Pinpoint the cell where the given text exists, returning its [X, Y] midpoint coordinate. 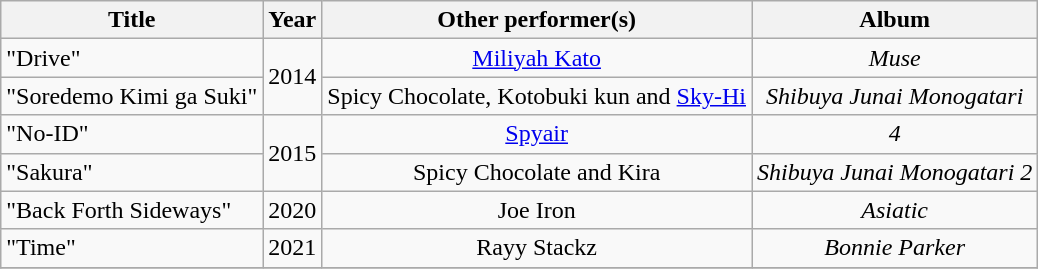
Album [895, 20]
4 [895, 134]
"Back Forth Sideways" [132, 210]
"No-ID" [132, 134]
Asiatic [895, 210]
Muse [895, 58]
2020 [292, 210]
Title [132, 20]
2021 [292, 248]
Other performer(s) [537, 20]
Spicy Chocolate, Kotobuki kun and Sky-Hi [537, 96]
Spyair [537, 134]
"Time" [132, 248]
2014 [292, 77]
Shibuya Junai Monogatari [895, 96]
Joe Iron [537, 210]
2015 [292, 153]
Rayy Stackz [537, 248]
Spicy Chocolate and Kira [537, 172]
Miliyah Kato [537, 58]
"Soredemo Kimi ga Suki" [132, 96]
Year [292, 20]
Bonnie Parker [895, 248]
Shibuya Junai Monogatari 2 [895, 172]
"Drive" [132, 58]
"Sakura" [132, 172]
